From the cell containing the given text, extract its center point as (X, Y) coordinate. 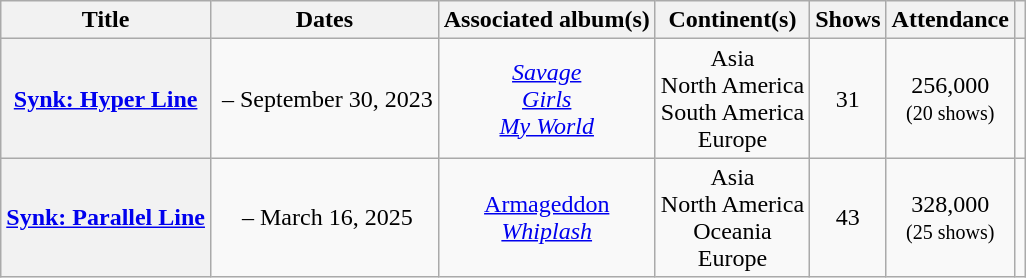
Dates (324, 20)
Attendance (950, 20)
– September 30, 2023 (324, 98)
43 (848, 218)
SavageGirlsMy World (546, 98)
AsiaNorth AmericaSouth AmericaEurope (732, 98)
Shows (848, 20)
Associated album(s) (546, 20)
Title (106, 20)
31 (848, 98)
328,000(25 shows) (950, 218)
Continent(s) (732, 20)
Synk: Parallel Line (106, 218)
Synk: Hyper Line (106, 98)
ArmageddonWhiplash (546, 218)
256,000(20 shows) (950, 98)
AsiaNorth AmericaOceaniaEurope (732, 218)
– March 16, 2025 (324, 218)
